For the text-containing cell, return its midpoint in [X, Y] coordinate format. 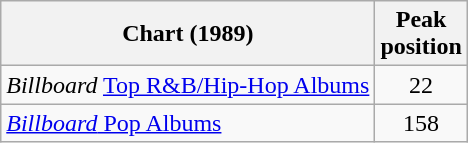
Billboard Pop Albums [188, 123]
Peak position [421, 34]
22 [421, 85]
Billboard Top R&B/Hip-Hop Albums [188, 85]
158 [421, 123]
Chart (1989) [188, 34]
